Pinpoint the cell where the given text exists, returning its [x, y] midpoint coordinate. 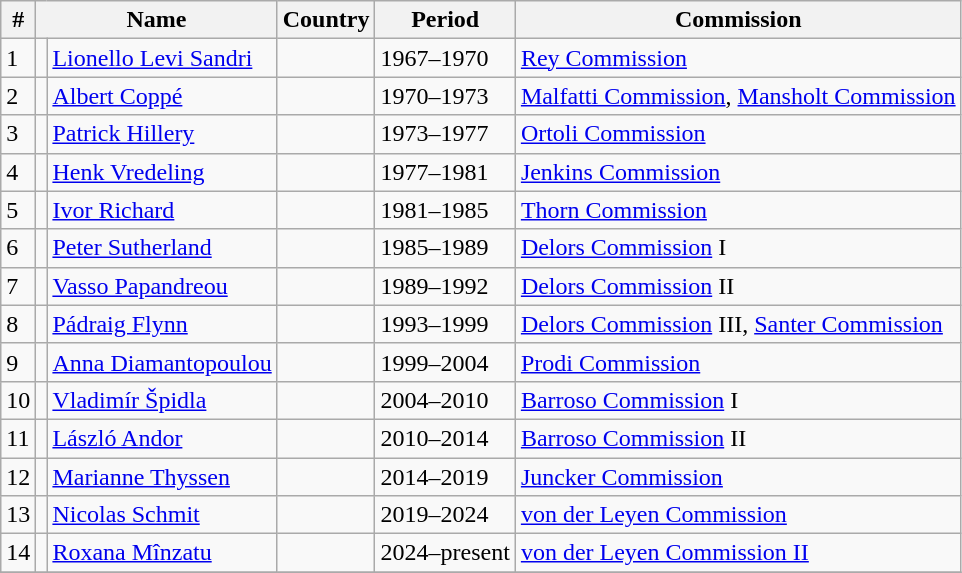
Delors Commission III, Santer Commission [738, 324]
2004–2010 [445, 400]
Vladimír Špidla [162, 400]
1973–1977 [445, 134]
Roxana Mînzatu [162, 553]
Albert Coppé [162, 96]
8 [18, 324]
5 [18, 210]
# [18, 20]
Country [326, 20]
Delors Commission II [738, 286]
Ortoli Commission [738, 134]
von der Leyen Commission [738, 515]
László Andor [162, 438]
Delors Commission I [738, 248]
Juncker Commission [738, 477]
1989–1992 [445, 286]
2 [18, 96]
9 [18, 362]
1970–1973 [445, 96]
3 [18, 134]
Malfatti Commission, Mansholt Commission [738, 96]
Nicolas Schmit [162, 515]
6 [18, 248]
Barroso Commission I [738, 400]
2010–2014 [445, 438]
Barroso Commission II [738, 438]
7 [18, 286]
2019–2024 [445, 515]
11 [18, 438]
1981–1985 [445, 210]
1993–1999 [445, 324]
1967–1970 [445, 58]
12 [18, 477]
Marianne Thyssen [162, 477]
Anna Diamantopoulou [162, 362]
1 [18, 58]
Period [445, 20]
Commission [738, 20]
10 [18, 400]
Prodi Commission [738, 362]
Pádraig Flynn [162, 324]
Patrick Hillery [162, 134]
Rey Commission [738, 58]
1999–2004 [445, 362]
Vasso Papandreou [162, 286]
Thorn Commission [738, 210]
Lionello Levi Sandri [162, 58]
Jenkins Commission [738, 172]
2014–2019 [445, 477]
14 [18, 553]
2024–present [445, 553]
von der Leyen Commission II [738, 553]
Henk Vredeling [162, 172]
Name [156, 20]
13 [18, 515]
Ivor Richard [162, 210]
Peter Sutherland [162, 248]
4 [18, 172]
1985–1989 [445, 248]
1977–1981 [445, 172]
